Output the [x, y] coordinate of the center of the cell containing the given text.  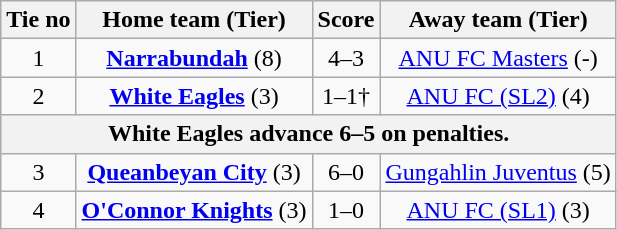
ANU FC (SL2) (4) [498, 96]
Score [346, 20]
Narrabundah (8) [194, 58]
4–3 [346, 58]
2 [38, 96]
3 [38, 172]
ANU FC Masters (-) [498, 58]
1–0 [346, 210]
1 [38, 58]
Away team (Tier) [498, 20]
White Eagles (3) [194, 96]
ANU FC (SL1) (3) [498, 210]
Tie no [38, 20]
6–0 [346, 172]
Gungahlin Juventus (5) [498, 172]
4 [38, 210]
O'Connor Knights (3) [194, 210]
Queanbeyan City (3) [194, 172]
Home team (Tier) [194, 20]
1–1† [346, 96]
White Eagles advance 6–5 on penalties. [309, 134]
